Pinpoint the cell where the given text exists, returning its [x, y] midpoint coordinate. 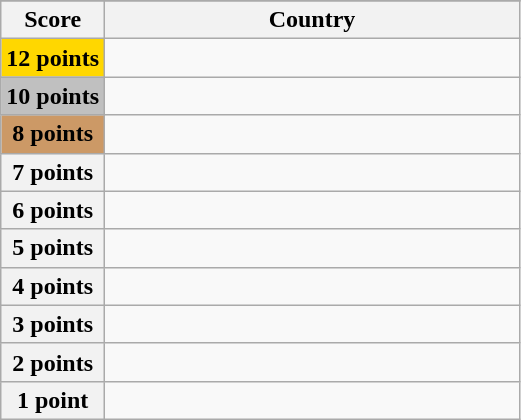
7 points [53, 172]
5 points [53, 248]
8 points [53, 134]
12 points [53, 58]
4 points [53, 286]
2 points [53, 362]
3 points [53, 324]
10 points [53, 96]
1 point [53, 400]
6 points [53, 210]
Score [53, 20]
Country [312, 20]
